Detect which cell encompasses the target text, then output its [X, Y] center coordinate. 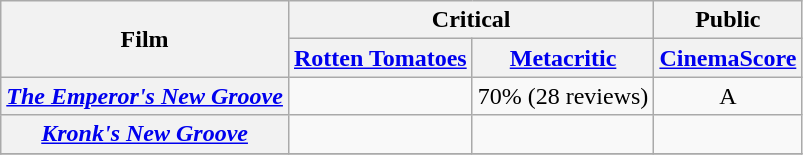
70% (28 reviews) [563, 96]
CinemaScore [728, 58]
Rotten Tomatoes [380, 58]
Kronk's New Groove [145, 134]
Public [728, 20]
Metacritic [563, 58]
Critical [470, 20]
The Emperor's New Groove [145, 96]
Film [145, 39]
A [728, 96]
